Scan for the cell matching the given text and deliver its [x, y] coordinate at center. 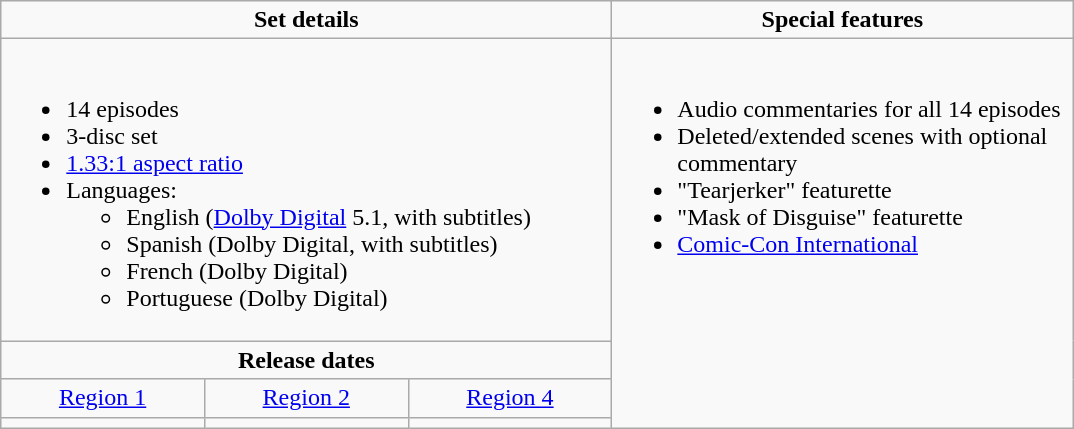
Special features [842, 20]
Region 1 [103, 398]
Region 2 [306, 398]
Region 4 [510, 398]
Release dates [306, 360]
Set details [306, 20]
